Extract the (x, y) coordinate from the center of the cell holding the provided text.  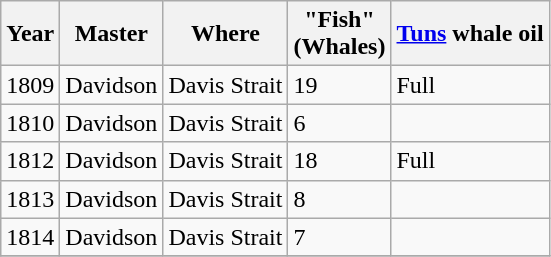
1813 (30, 199)
1812 (30, 161)
Master (112, 34)
Tuns whale oil (470, 34)
19 (340, 85)
18 (340, 161)
1810 (30, 123)
"Fish"(Whales) (340, 34)
Year (30, 34)
8 (340, 199)
6 (340, 123)
1809 (30, 85)
1814 (30, 237)
7 (340, 237)
Where (226, 34)
